Detect which cell encompasses the target text, then output its (x, y) center coordinate. 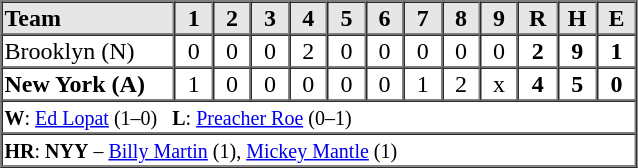
x (499, 84)
Team (88, 18)
New York (A) (88, 84)
6 (384, 18)
7 (423, 18)
R (538, 18)
Brooklyn (N) (88, 50)
W: Ed Lopat (1–0) L: Preacher Roe (0–1) (319, 116)
8 (461, 18)
HR: NYY – Billy Martin (1), Mickey Mantle (1) (319, 150)
3 (270, 18)
H (577, 18)
E (616, 18)
